Extract the (x, y) coordinate from the center of the cell holding the provided text.  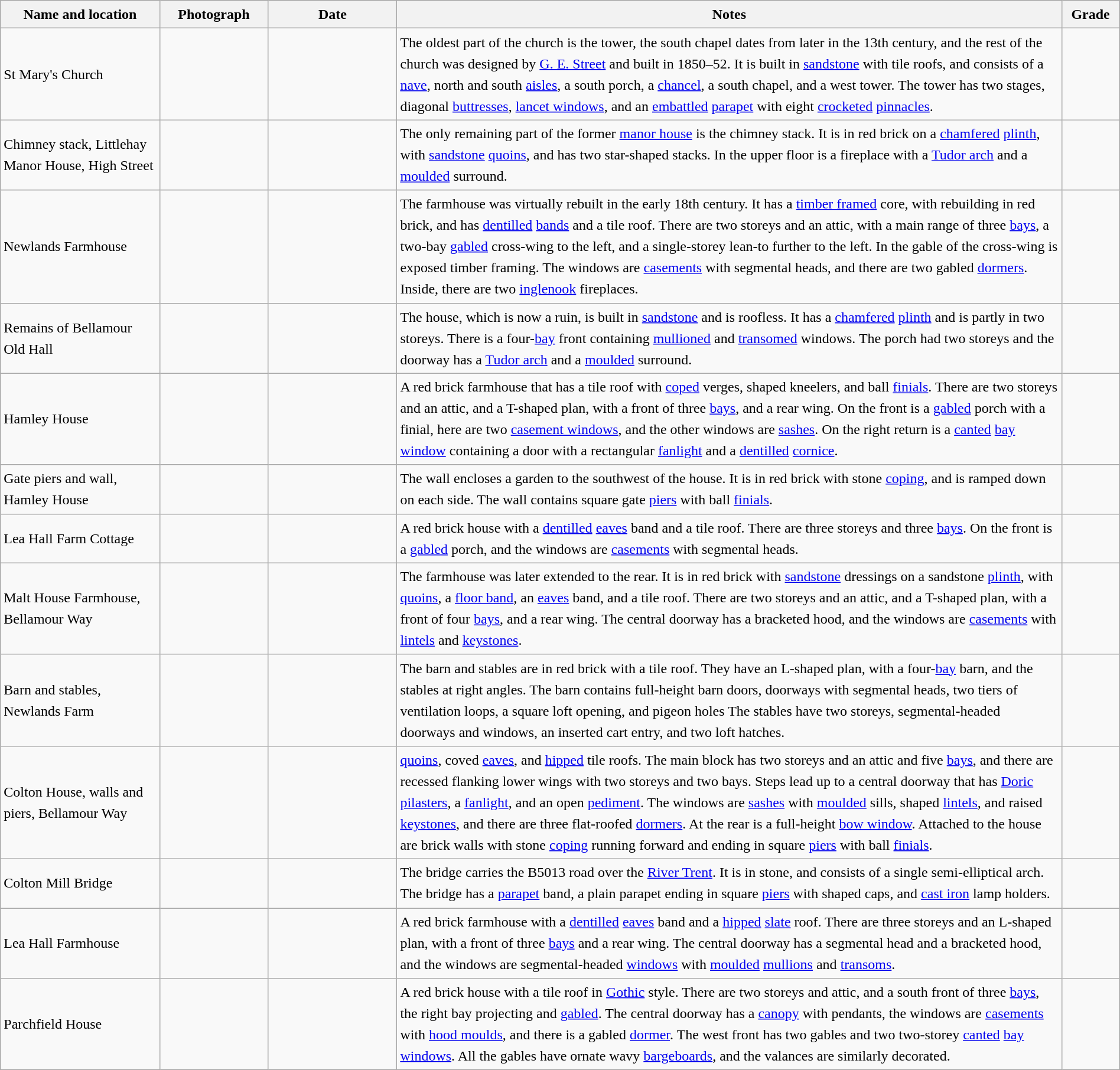
Notes (729, 14)
Malt House Farmhouse,Bellamour Way (80, 608)
Gate piers and wall, Hamley House (80, 489)
Colton House, walls and piers, Bellamour Way (80, 802)
Photograph (214, 14)
Remains of Bellamour Old Hall (80, 338)
Lea Hall Farm Cottage (80, 539)
Colton Mill Bridge (80, 883)
Barn and stables, Newlands Farm (80, 700)
Chimney stack, Littlehay Manor House, High Street (80, 155)
Newlands Farmhouse (80, 247)
Parchfield House (80, 1024)
Lea Hall Farmhouse (80, 944)
Name and location (80, 14)
St Mary's Church (80, 74)
Grade (1090, 14)
Date (333, 14)
Hamley House (80, 419)
